Locate the cell with the specified text and output its (X, Y) center coordinate. 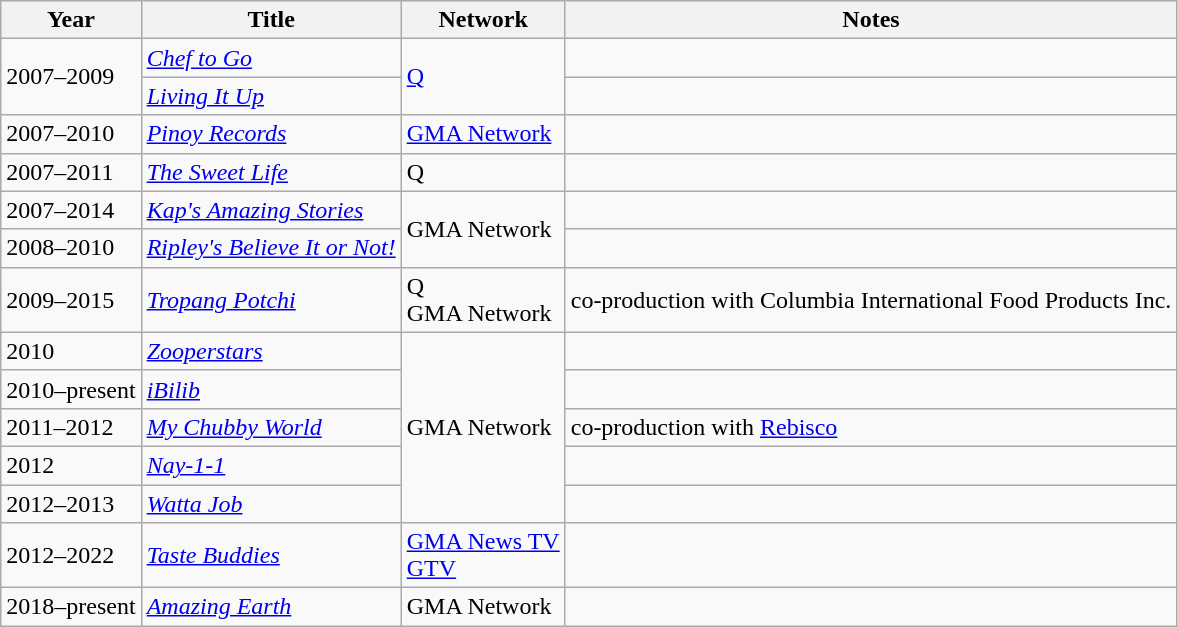
Kap's Amazing Stories (271, 210)
2012–2013 (71, 503)
2007–2010 (71, 134)
2011–2012 (71, 427)
Watta Job (271, 503)
GMA News TVGTV (483, 556)
2007–2009 (71, 77)
Taste Buddies (271, 556)
QGMA Network (483, 300)
iBilib (271, 389)
The Sweet Life (271, 172)
2007–2014 (71, 210)
co-production with Columbia International Food Products Inc. (871, 300)
Chef to Go (271, 58)
Nay-1-1 (271, 465)
co-production with Rebisco (871, 427)
Zooperstars (271, 351)
2010 (71, 351)
2009–2015 (71, 300)
2012–2022 (71, 556)
2007–2011 (71, 172)
Network (483, 20)
Amazing Earth (271, 607)
Notes (871, 20)
Pinoy Records (271, 134)
My Chubby World (271, 427)
Title (271, 20)
Living It Up (271, 96)
2010–present (71, 389)
Tropang Potchi (271, 300)
2018–present (71, 607)
Ripley's Believe It or Not! (271, 248)
2012 (71, 465)
Year (71, 20)
2008–2010 (71, 248)
